Pinpoint the cell where the given text exists, returning its (X, Y) midpoint coordinate. 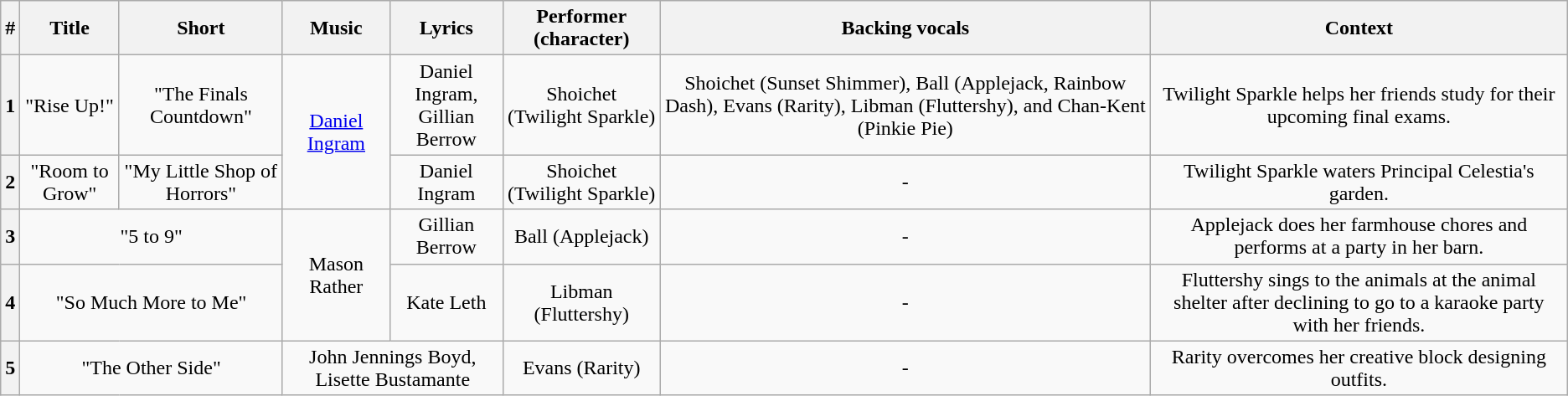
"The Finals Countdown" (201, 105)
Short (201, 28)
4 (10, 302)
# (10, 28)
3 (10, 236)
Backing vocals (905, 28)
Performer (character) (581, 28)
"Room to Grow" (70, 183)
Mason Rather (336, 275)
Applejack does her farmhouse chores and performs at a party in her barn. (1359, 236)
Twilight Sparkle waters Principal Celestia's garden. (1359, 183)
Shoichet (Sunset Shimmer), Ball (Applejack, Rainbow Dash), Evans (Rarity), Libman (Fluttershy), and Chan-Kent (Pinkie Pie) (905, 105)
1 (10, 105)
"My Little Shop of Horrors" (201, 183)
2 (10, 183)
Daniel Ingram,Gillian Berrow (446, 105)
Evans (Rarity) (581, 368)
Ball (Applejack) (581, 236)
Gillian Berrow (446, 236)
Fluttershy sings to the animals at the animal shelter after declining to go to a karaoke party with her friends. (1359, 302)
Lyrics (446, 28)
John Jennings Boyd, Lisette Bustamante (392, 368)
Title (70, 28)
"Rise Up!" (70, 105)
"The Other Side" (152, 368)
Twilight Sparkle helps her friends study for their upcoming final exams. (1359, 105)
5 (10, 368)
Libman (Fluttershy) (581, 302)
"So Much More to Me" (152, 302)
Music (336, 28)
Rarity overcomes her creative block designing outfits. (1359, 368)
Kate Leth (446, 302)
Context (1359, 28)
"5 to 9" (152, 236)
